Capture the cell that displays the provided text and extract its (X, Y) central coordinate. 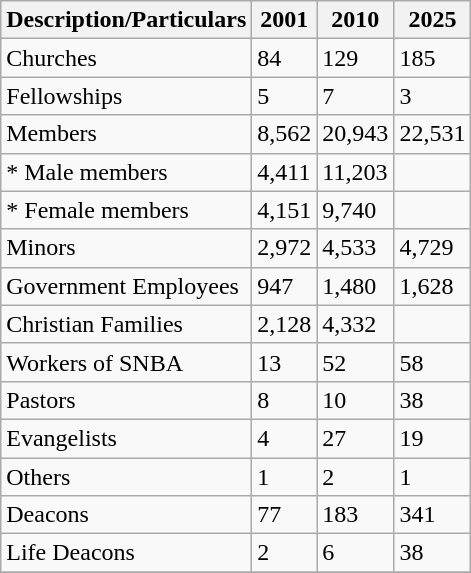
341 (432, 515)
Government Employees (126, 286)
1,628 (432, 286)
Description/Particulars (126, 20)
4,332 (356, 324)
3 (432, 96)
Fellowships (126, 96)
Deacons (126, 515)
20,943 (356, 134)
8 (284, 400)
27 (356, 438)
77 (284, 515)
4,533 (356, 248)
84 (284, 58)
* Female members (126, 210)
4 (284, 438)
2,128 (284, 324)
13 (284, 362)
52 (356, 362)
2,972 (284, 248)
* Male members (126, 172)
Churches (126, 58)
183 (356, 515)
Workers of SNBA (126, 362)
11,203 (356, 172)
Pastors (126, 400)
22,531 (432, 134)
7 (356, 96)
1,480 (356, 286)
19 (432, 438)
185 (432, 58)
947 (284, 286)
Evangelists (126, 438)
Life Deacons (126, 553)
10 (356, 400)
58 (432, 362)
Members (126, 134)
Others (126, 477)
4,729 (432, 248)
2001 (284, 20)
2025 (432, 20)
4,151 (284, 210)
6 (356, 553)
Christian Families (126, 324)
5 (284, 96)
Minors (126, 248)
2010 (356, 20)
129 (356, 58)
8,562 (284, 134)
9,740 (356, 210)
4,411 (284, 172)
